Capture the cell that displays the provided text and extract its [X, Y] central coordinate. 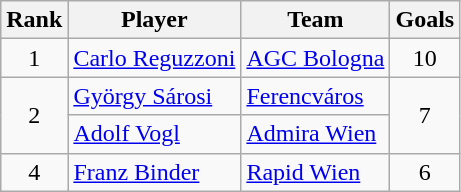
1 [34, 58]
Rapid Wien [316, 172]
4 [34, 172]
György Sárosi [154, 96]
Adolf Vogl [154, 134]
10 [425, 58]
2 [34, 115]
7 [425, 115]
6 [425, 172]
Admira Wien [316, 134]
Franz Binder [154, 172]
Carlo Reguzzoni [154, 58]
Player [154, 20]
Goals [425, 20]
Team [316, 20]
Ferencváros [316, 96]
Rank [34, 20]
AGC Bologna [316, 58]
